Detect which cell encompasses the target text, then output its [x, y] center coordinate. 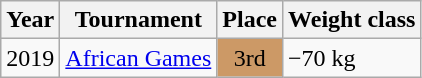
−70 kg [352, 58]
Tournament [138, 20]
African Games [138, 58]
2019 [30, 58]
Weight class [352, 20]
3rd [250, 58]
Year [30, 20]
Place [250, 20]
